Return [x, y] of the center of cell containing provided text 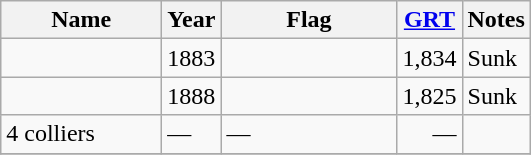
4 colliers [82, 134]
1,834 [430, 58]
1,825 [430, 96]
1888 [192, 96]
Year [192, 20]
1883 [192, 58]
Notes [496, 20]
Flag [309, 20]
Name [82, 20]
GRT [430, 20]
